Output the (X, Y) coordinate of the center of the cell containing the given text.  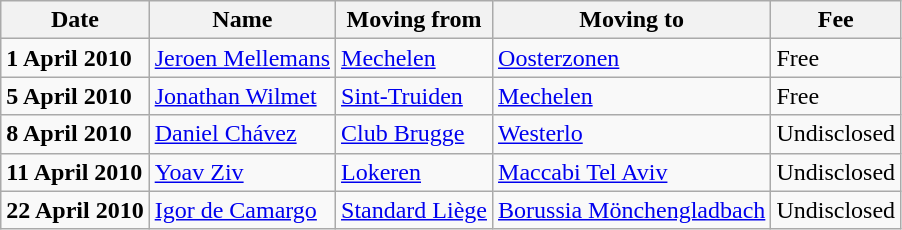
Fee (836, 20)
Moving to (632, 20)
Moving from (414, 20)
Borussia Mönchengladbach (632, 210)
1 April 2010 (75, 58)
8 April 2010 (75, 134)
Club Brugge (414, 134)
Oosterzonen (632, 58)
Date (75, 20)
Daniel Chávez (242, 134)
Jonathan Wilmet (242, 96)
Yoav Ziv (242, 172)
Igor de Camargo (242, 210)
Name (242, 20)
11 April 2010 (75, 172)
22 April 2010 (75, 210)
Westerlo (632, 134)
Jeroen Mellemans (242, 58)
Maccabi Tel Aviv (632, 172)
Lokeren (414, 172)
5 April 2010 (75, 96)
Sint-Truiden (414, 96)
Standard Liège (414, 210)
